Locate the cell with the specified text and output its (X, Y) center coordinate. 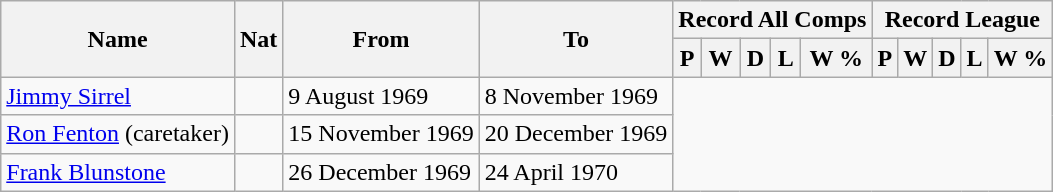
Name (118, 39)
20 December 1969 (576, 134)
Frank Blunstone (118, 172)
Record All Comps (772, 20)
Ron Fenton (caretaker) (118, 134)
9 August 1969 (381, 96)
26 December 1969 (381, 172)
To (576, 39)
Jimmy Sirrel (118, 96)
24 April 1970 (576, 172)
From (381, 39)
8 November 1969 (576, 96)
Record League (962, 20)
Nat (258, 39)
15 November 1969 (381, 134)
